Extract the (X, Y) coordinate from the center of the cell holding the provided text.  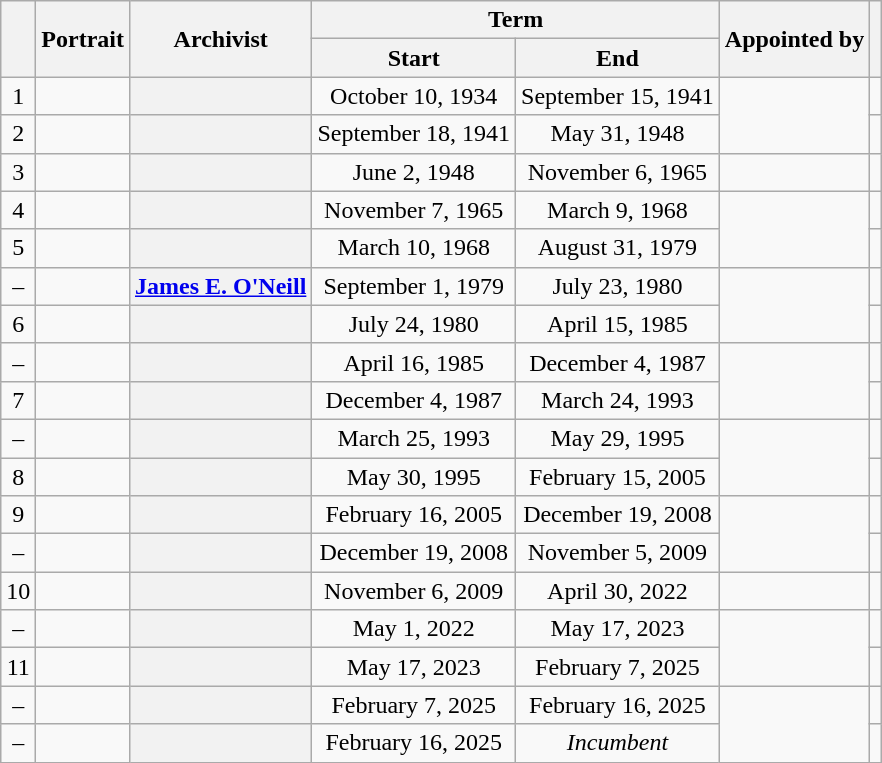
May 31, 1948 (618, 134)
9 (18, 515)
8 (18, 477)
1 (18, 96)
July 24, 1980 (414, 324)
4 (18, 210)
September 1, 1979 (414, 286)
March 25, 1993 (414, 438)
March 9, 1968 (618, 210)
End (618, 58)
April 16, 1985 (414, 362)
James E. O'Neill (220, 286)
February 16, 2005 (414, 515)
May 29, 1995 (618, 438)
September 18, 1941 (414, 134)
August 31, 1979 (618, 248)
November 6, 2009 (414, 591)
7 (18, 400)
September 15, 1941 (618, 96)
April 30, 2022 (618, 591)
Appointed by (794, 39)
5 (18, 248)
April 15, 1985 (618, 324)
Term (516, 20)
June 2, 1948 (414, 172)
2 (18, 134)
July 23, 1980 (618, 286)
May 30, 1995 (414, 477)
Start (414, 58)
November 6, 1965 (618, 172)
March 24, 1993 (618, 400)
6 (18, 324)
May 1, 2022 (414, 629)
11 (18, 667)
November 5, 2009 (618, 553)
Portrait (83, 39)
March 10, 1968 (414, 248)
October 10, 1934 (414, 96)
November 7, 1965 (414, 210)
10 (18, 591)
Archivist (220, 39)
Incumbent (618, 743)
3 (18, 172)
February 15, 2005 (618, 477)
